Extract the [X, Y] coordinate from the center of the cell holding the provided text.  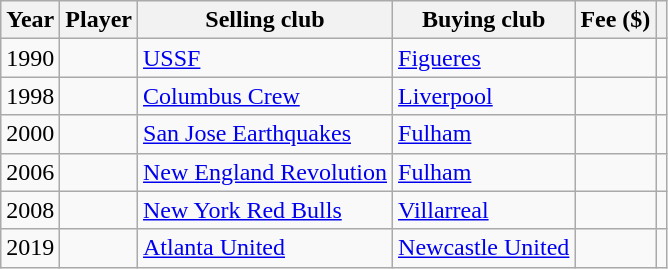
Player [99, 20]
Villarreal [484, 210]
New England Revolution [266, 172]
Year [30, 20]
Figueres [484, 58]
Selling club [266, 20]
San Jose Earthquakes [266, 134]
Atlanta United [266, 248]
2019 [30, 248]
Liverpool [484, 96]
1990 [30, 58]
Newcastle United [484, 248]
1998 [30, 96]
Columbus Crew [266, 96]
Fee ($) [616, 20]
USSF [266, 58]
New York Red Bulls [266, 210]
2000 [30, 134]
2006 [30, 172]
Buying club [484, 20]
2008 [30, 210]
